Return the [x, y] coordinate for the center point of the cell that contains the specified text.  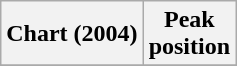
Chart (2004) [72, 34]
Peakposition [189, 34]
